Search for the cell housing the specified text and yield its [X, Y] center coordinate. 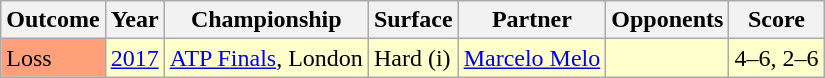
Loss [53, 58]
Year [134, 20]
ATP Finals, London [266, 58]
2017 [134, 58]
Partner [532, 20]
Marcelo Melo [532, 58]
Surface [413, 20]
4–6, 2–6 [776, 58]
Championship [266, 20]
Score [776, 20]
Hard (i) [413, 58]
Outcome [53, 20]
Opponents [668, 20]
